For the text-containing cell, return its midpoint in (x, y) coordinate format. 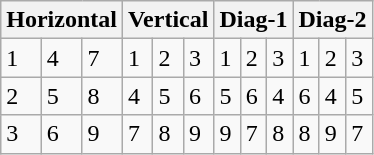
Vertical (168, 20)
Diag-2 (332, 20)
Horizontal (62, 20)
Diag-1 (254, 20)
